Locate the cell with the specified text and output its [X, Y] center coordinate. 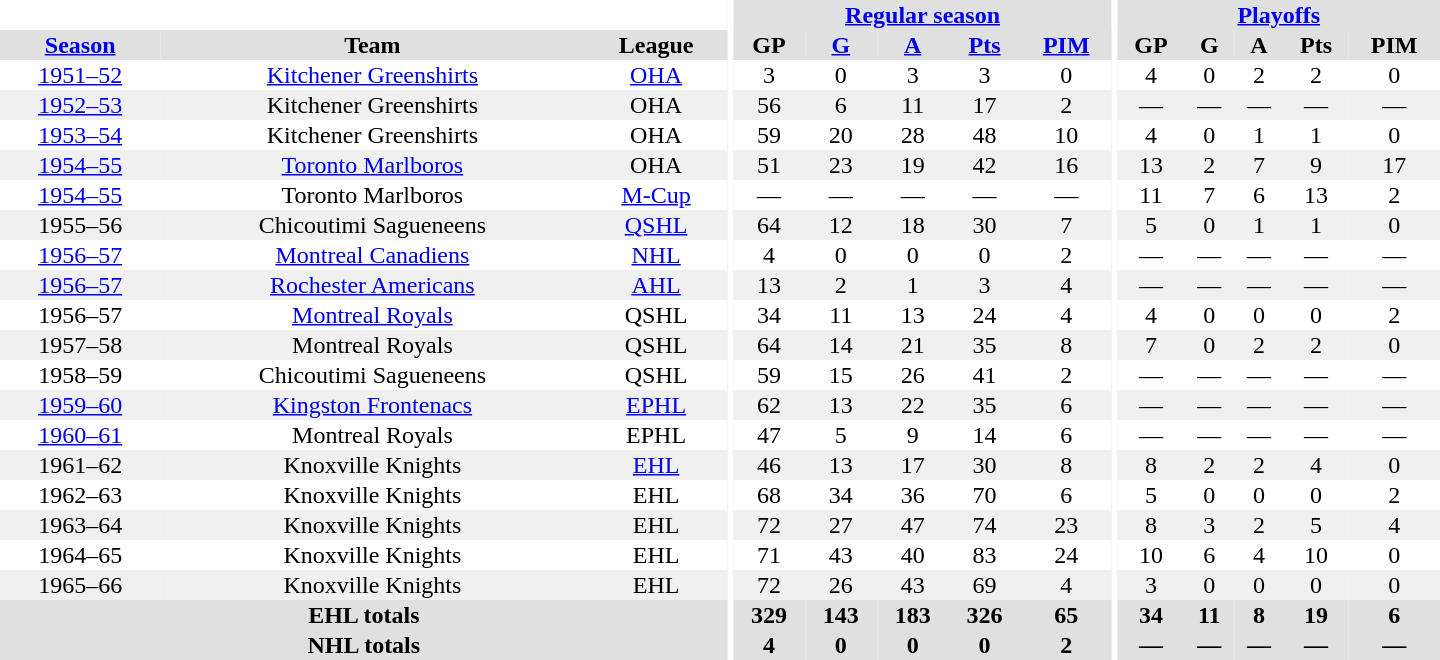
51 [769, 165]
1964–65 [80, 555]
1958–59 [80, 375]
27 [841, 525]
28 [913, 135]
83 [985, 555]
NHL [656, 255]
16 [1066, 165]
1961–62 [80, 465]
1960–61 [80, 435]
12 [841, 225]
18 [913, 225]
1951–52 [80, 75]
NHL totals [364, 645]
League [656, 45]
1952–53 [80, 105]
62 [769, 405]
48 [985, 135]
Season [80, 45]
183 [913, 615]
Regular season [922, 15]
Montreal Canadiens [372, 255]
46 [769, 465]
329 [769, 615]
21 [913, 345]
65 [1066, 615]
1959–60 [80, 405]
Playoffs [1278, 15]
1965–66 [80, 585]
1957–58 [80, 345]
1962–63 [80, 495]
Rochester Americans [372, 285]
1963–64 [80, 525]
20 [841, 135]
70 [985, 495]
71 [769, 555]
1953–54 [80, 135]
68 [769, 495]
41 [985, 375]
22 [913, 405]
EHL totals [364, 615]
15 [841, 375]
326 [985, 615]
1955–56 [80, 225]
42 [985, 165]
M-Cup [656, 195]
74 [985, 525]
56 [769, 105]
Team [372, 45]
40 [913, 555]
Kingston Frontenacs [372, 405]
36 [913, 495]
69 [985, 585]
143 [841, 615]
AHL [656, 285]
